Locate the cell with the specified text and output its (X, Y) center coordinate. 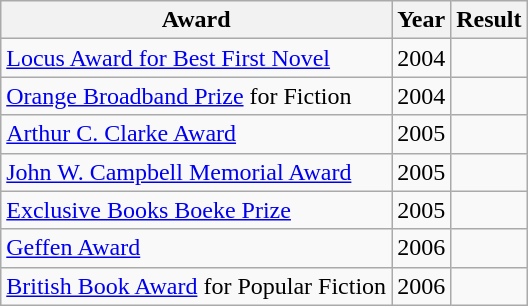
John W. Campbell Memorial Award (196, 172)
Locus Award for Best First Novel (196, 58)
Geffen Award (196, 248)
Year (422, 20)
British Book Award for Popular Fiction (196, 286)
Exclusive Books Boeke Prize (196, 210)
Result (489, 20)
Award (196, 20)
Arthur C. Clarke Award (196, 134)
Orange Broadband Prize for Fiction (196, 96)
